Pinpoint the cell where the given text exists, returning its [x, y] midpoint coordinate. 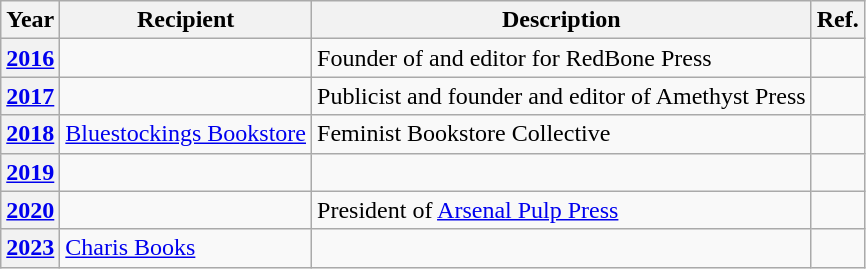
Ref. [838, 20]
2019 [30, 172]
Recipient [186, 20]
Year [30, 20]
Charis Books [186, 248]
Publicist and founder and editor of Amethyst Press [562, 96]
2017 [30, 96]
2018 [30, 134]
Bluestockings Bookstore [186, 134]
President of Arsenal Pulp Press [562, 210]
2023 [30, 248]
2016 [30, 58]
2020 [30, 210]
Feminist Bookstore Collective [562, 134]
Description [562, 20]
Founder of and editor for RedBone Press [562, 58]
